From the cell containing the given text, extract its center point as (X, Y) coordinate. 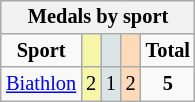
Medals by sport (98, 17)
Total (168, 51)
1 (111, 84)
Biathlon (41, 84)
5 (168, 84)
Sport (41, 51)
